Return the [x, y] coordinate for the center point of the cell that contains the specified text.  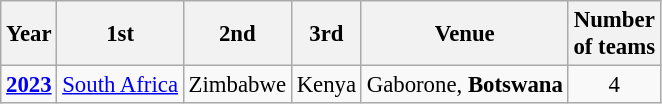
Year [29, 34]
Zimbabwe [237, 85]
3rd [326, 34]
Kenya [326, 85]
Numberof teams [614, 34]
1st [120, 34]
Venue [464, 34]
South Africa [120, 85]
4 [614, 85]
2023 [29, 85]
Gaborone, Botswana [464, 85]
2nd [237, 34]
